Return the [x, y] coordinate for the center point of the cell that contains the specified text.  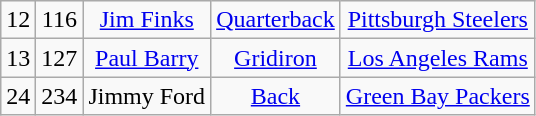
127 [60, 58]
Jim Finks [147, 20]
Gridiron [276, 58]
116 [60, 20]
234 [60, 96]
Los Angeles Rams [438, 58]
Paul Barry [147, 58]
24 [18, 96]
Green Bay Packers [438, 96]
Quarterback [276, 20]
12 [18, 20]
Jimmy Ford [147, 96]
13 [18, 58]
Back [276, 96]
Pittsburgh Steelers [438, 20]
